Detect which cell encompasses the target text, then output its [x, y] center coordinate. 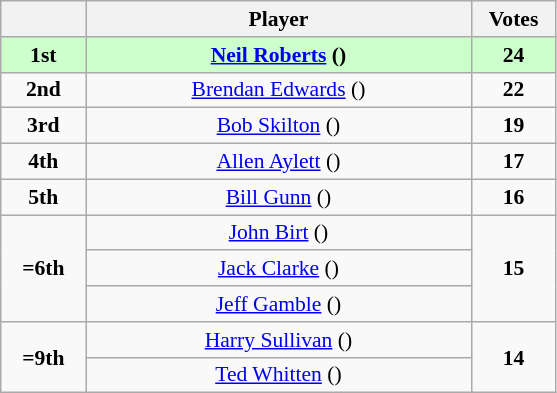
14 [514, 358]
24 [514, 55]
Brendan Edwards () [278, 90]
Neil Roberts () [278, 55]
=6th [44, 268]
Jeff Gamble () [278, 304]
Bill Gunn () [278, 197]
Votes [514, 19]
=9th [44, 358]
Allen Aylett () [278, 162]
Bob Skilton () [278, 126]
4th [44, 162]
16 [514, 197]
John Birt () [278, 233]
Player [278, 19]
5th [44, 197]
1st [44, 55]
17 [514, 162]
Ted Whitten () [278, 375]
2nd [44, 90]
Jack Clarke () [278, 269]
19 [514, 126]
3rd [44, 126]
15 [514, 268]
Harry Sullivan () [278, 340]
22 [514, 90]
